Locate the cell with the specified text and output its [x, y] center coordinate. 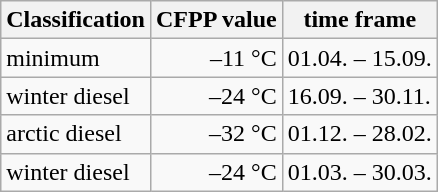
01.04. – 15.09. [360, 58]
minimum [76, 58]
–11 °C [216, 58]
arctic diesel [76, 134]
time frame [360, 20]
–32 °C [216, 134]
01.03. – 30.03. [360, 172]
16.09. – 30.11. [360, 96]
Classification [76, 20]
01.12. – 28.02. [360, 134]
CFPP value [216, 20]
